Search for the cell housing the specified text and yield its [X, Y] center coordinate. 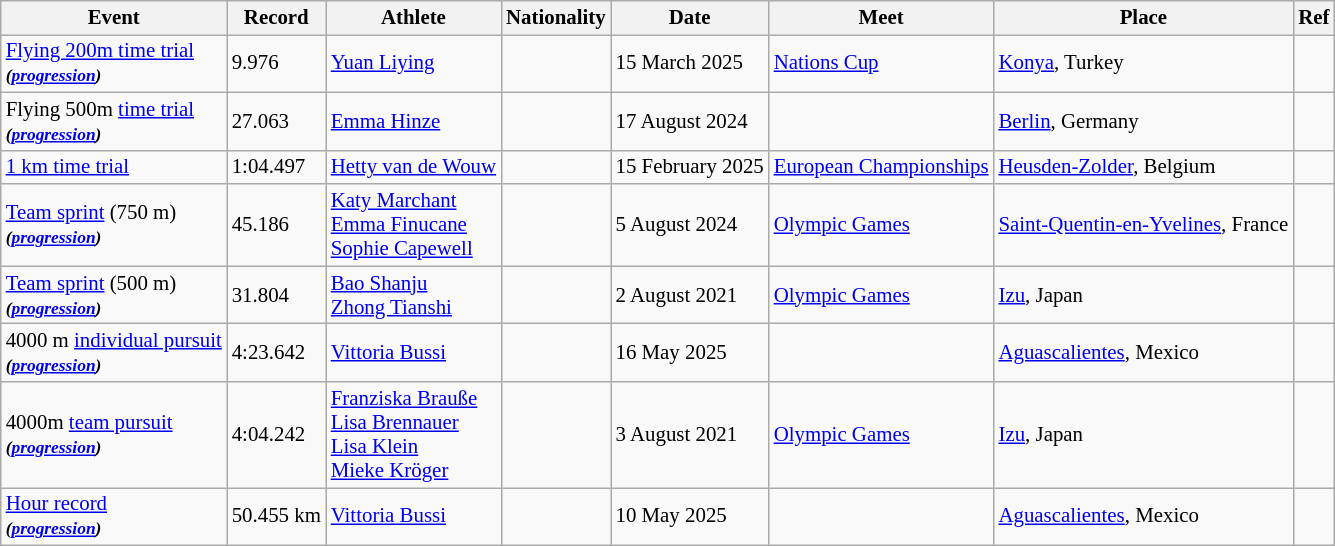
Hour record(progression) [114, 516]
4000m team pursuit(progression) [114, 435]
Record [276, 18]
Date [690, 18]
Hetty van de Wouw [414, 167]
31.804 [276, 295]
27.063 [276, 121]
Ref [1314, 18]
Nationality [556, 18]
European Championships [882, 167]
Flying 200m time trial(progression) [114, 63]
Nations Cup [882, 63]
5 August 2024 [690, 225]
Konya, Turkey [1144, 63]
17 August 2024 [690, 121]
10 May 2025 [690, 516]
Meet [882, 18]
1:04.497 [276, 167]
Yuan Liying [414, 63]
15 March 2025 [690, 63]
45.186 [276, 225]
Franziska BraußeLisa BrennauerLisa KleinMieke Kröger [414, 435]
Heusden-Zolder, Belgium [1144, 167]
Katy MarchantEmma FinucaneSophie Capewell [414, 225]
9.976 [276, 63]
Place [1144, 18]
50.455 km [276, 516]
4:23.642 [276, 353]
Team sprint (750 m)(progression) [114, 225]
Saint-Quentin-en-Yvelines, France [1144, 225]
Berlin, Germany [1144, 121]
Team sprint (500 m)(progression) [114, 295]
Flying 500m time trial(progression) [114, 121]
Emma Hinze [414, 121]
15 February 2025 [690, 167]
1 km time trial [114, 167]
Athlete [414, 18]
Bao ShanjuZhong Tianshi [414, 295]
4:04.242 [276, 435]
Event [114, 18]
2 August 2021 [690, 295]
3 August 2021 [690, 435]
4000 m individual pursuit(progression) [114, 353]
16 May 2025 [690, 353]
